For the text-containing cell, return its midpoint in [x, y] coordinate format. 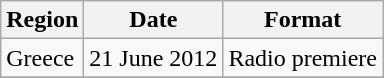
Radio premiere [303, 58]
Greece [42, 58]
21 June 2012 [154, 58]
Date [154, 20]
Region [42, 20]
Format [303, 20]
